Search for the cell housing the specified text and yield its [X, Y] center coordinate. 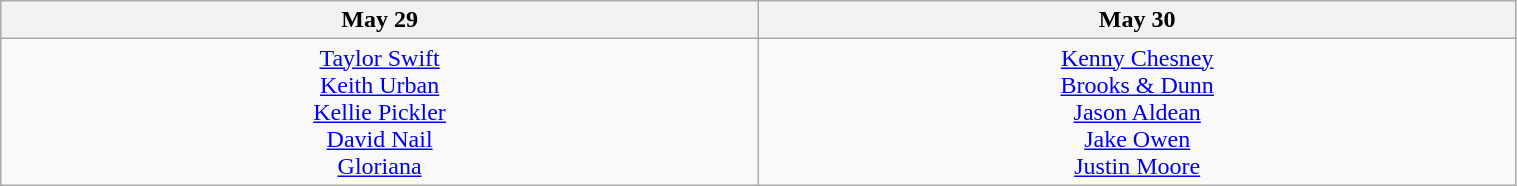
May 29 [380, 20]
Kenny Chesney Brooks & Dunn Jason Aldean Jake Owen Justin Moore [1137, 112]
May 30 [1137, 20]
Taylor SwiftKeith UrbanKellie PicklerDavid NailGloriana [380, 112]
